Extract the (X, Y) coordinate from the center of the cell holding the provided text.  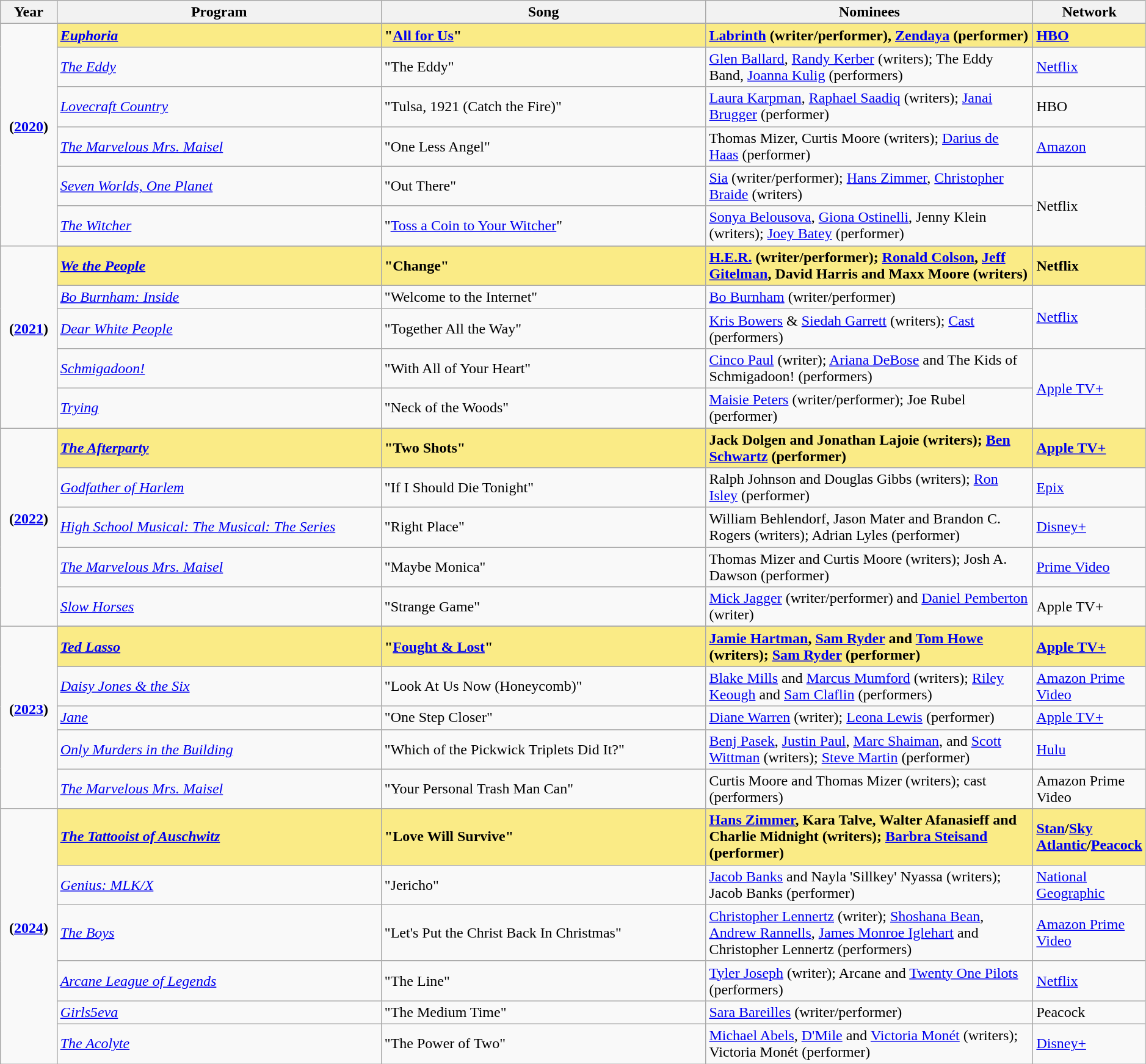
Epix (1089, 487)
"Neck of the Woods" (543, 408)
"Right Place" (543, 528)
Sara Bareilles (writer/performer) (869, 1012)
Genius: MLK/X (219, 884)
"Look At Us Now (Honeycomb)" (543, 687)
Kris Bowers & Siedah Garrett (writers); Cast (performers) (869, 329)
Euphoria (219, 35)
Dear White People (219, 329)
Trying (219, 408)
The Eddy (219, 67)
Song (543, 12)
William Behlendorf, Jason Mater and Brandon C. Rogers (writers); Adrian Lyles (performer) (869, 528)
(2021) (29, 337)
(2023) (29, 718)
Program (219, 12)
Cinco Paul (writer); Ariana DeBose and The Kids of Schmigadoon! (performers) (869, 368)
Godfather of Harlem (219, 487)
"The Medium Time" (543, 1012)
The Acolyte (219, 1043)
(2020) (29, 134)
Network (1089, 12)
Benj Pasek, Justin Paul, Marc Shaiman, and Scott Wittman (writers); Steve Martin (performer) (869, 749)
"Which of the Pickwick Triplets Did It?" (543, 749)
Only Murders in the Building (219, 749)
"Together All the Way" (543, 329)
"Your Personal Trash Man Can" (543, 789)
Maisie Peters (writer/performer); Joe Rubel (performer) (869, 408)
H.E.R. (writer/performer); Ronald Colson, Jeff Gitelman, David Harris and Maxx Moore (writers) (869, 265)
"The Eddy" (543, 67)
"Toss a Coin to Your Witcher" (543, 226)
Jane (219, 718)
Girls5eva (219, 1012)
"Strange Game" (543, 607)
Hulu (1089, 749)
Lovecraft Country (219, 106)
"Welcome to the Internet" (543, 297)
Hans Zimmer, Kara Talve, Walter Afanasieff and Charlie Midnight (writers); Barbra Steisand (performer) (869, 837)
"If I Should Die Tonight" (543, 487)
Schmigadoon! (219, 368)
We the People (219, 265)
"The Power of Two" (543, 1043)
Ralph Johnson and Douglas Gibbs (writers); Ron Isley (performer) (869, 487)
Slow Horses (219, 607)
Mick Jagger (writer/performer) and Daniel Pemberton (writer) (869, 607)
Stan/Sky Atlantic/Peacock (1089, 837)
"Let's Put the Christ Back In Christmas" (543, 933)
The Witcher (219, 226)
Seven Worlds, One Planet (219, 186)
Daisy Jones & the Six (219, 687)
Jacob Banks and Nayla 'Sillkey' Nyassa (writers); Jacob Banks (performer) (869, 884)
"Maybe Monica" (543, 567)
(2022) (29, 527)
Year (29, 12)
Laura Karpman, Raphael Saadiq (writers); Janai Brugger (performer) (869, 106)
Bo Burnham (writer/performer) (869, 297)
Thomas Mizer, Curtis Moore (writers); Darius de Haas (performer) (869, 147)
"Two Shots" (543, 447)
"One Step Closer" (543, 718)
Peacock (1089, 1012)
Diane Warren (writer); Leona Lewis (performer) (869, 718)
Christopher Lennertz (writer); Shoshana Bean, Andrew Rannells, James Monroe Iglehart and Christopher Lennertz (performers) (869, 933)
Jamie Hartman, Sam Ryder and Tom Howe (writers); Sam Ryder (performer) (869, 646)
High School Musical: The Musical: The Series (219, 528)
"Love Will Survive" (543, 837)
"With All of Your Heart" (543, 368)
"One Less Angel" (543, 147)
Prime Video (1089, 567)
Sia (writer/performer); Hans Zimmer, Christopher Braide (writers) (869, 186)
"Tulsa, 1921 (Catch the Fire)" (543, 106)
Jack Dolgen and Jonathan Lajoie (writers); Ben Schwartz (performer) (869, 447)
National Geographic (1089, 884)
Arcane League of Legends (219, 981)
Michael Abels, D'Mile and Victoria Monét (writers); Victoria Monét (performer) (869, 1043)
"Change" (543, 265)
"Jericho" (543, 884)
(2024) (29, 936)
"Fought & Lost" (543, 646)
The Afterparty (219, 447)
Labrinth (writer/performer), Zendaya (performer) (869, 35)
"All for Us" (543, 35)
Sonya Belousova, Giona Ostinelli, Jenny Klein (writers); Joey Batey (performer) (869, 226)
Curtis Moore and Thomas Mizer (writers); cast (performers) (869, 789)
Bo Burnham: Inside (219, 297)
"The Line" (543, 981)
The Tattooist of Auschwitz (219, 837)
The Boys (219, 933)
"Out There" (543, 186)
Thomas Mizer and Curtis Moore (writers); Josh A. Dawson (performer) (869, 567)
Amazon (1089, 147)
Tyler Joseph (writer); Arcane and Twenty One Pilots (performers) (869, 981)
Ted Lasso (219, 646)
Nominees (869, 12)
Blake Mills and Marcus Mumford (writers); Riley Keough and Sam Claflin (performers) (869, 687)
Glen Ballard, Randy Kerber (writers); The Eddy Band, Joanna Kulig (performers) (869, 67)
